Determine the (X, Y) coordinate at the center of the cell enclosing the given text.  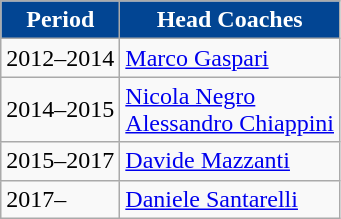
2012–2014 (60, 58)
Marco Gaspari (230, 58)
Daniele Santarelli (230, 199)
Nicola Negro Alessandro Chiappini (230, 110)
Davide Mazzanti (230, 161)
2017– (60, 199)
Period (60, 20)
2014–2015 (60, 110)
Head Coaches (230, 20)
2015–2017 (60, 161)
